Search for the cell housing the specified text and yield its (X, Y) center coordinate. 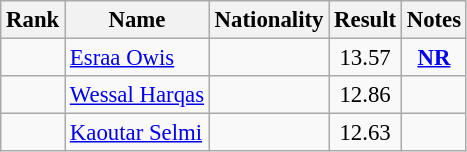
Esraa Owis (138, 58)
Wessal Harqas (138, 95)
Result (366, 20)
Rank (33, 20)
Name (138, 20)
Notes (434, 20)
12.86 (366, 95)
Nationality (268, 20)
NR (434, 58)
13.57 (366, 58)
12.63 (366, 133)
Kaoutar Selmi (138, 133)
